Provide the (X, Y) coordinate of the cell's center where the given text is located.  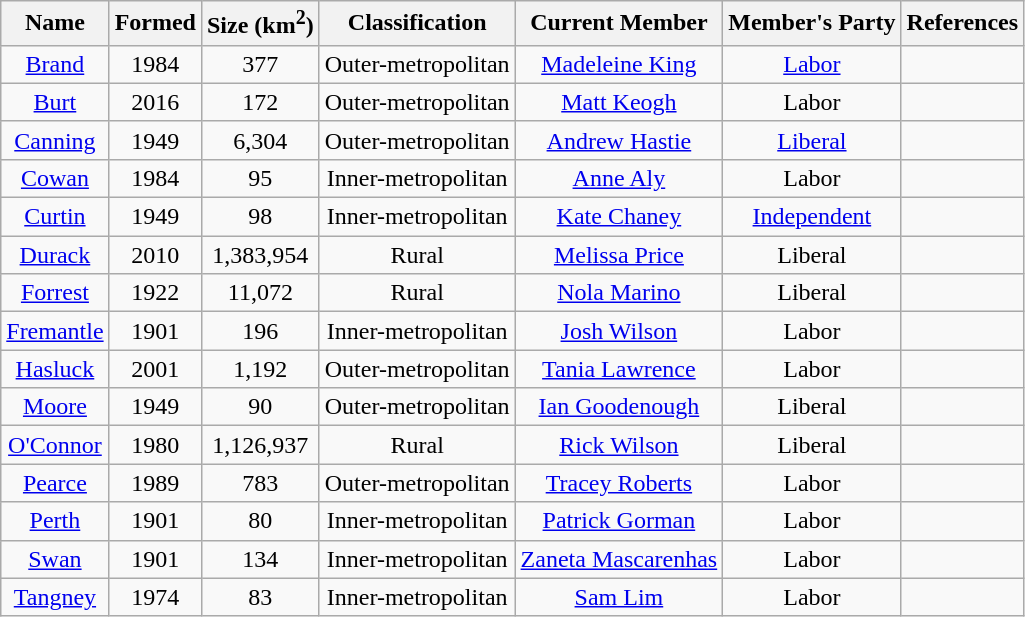
Perth (55, 521)
1922 (155, 293)
783 (260, 483)
83 (260, 597)
11,072 (260, 293)
1980 (155, 445)
134 (260, 559)
Madeleine King (619, 64)
2001 (155, 369)
Melissa Price (619, 255)
1989 (155, 483)
Anne Aly (619, 178)
1,383,954 (260, 255)
Member's Party (812, 24)
1,192 (260, 369)
2010 (155, 255)
Hasluck (55, 369)
Burt (55, 102)
References (962, 24)
Tangney (55, 597)
Nola Marino (619, 293)
1974 (155, 597)
98 (260, 217)
Curtin (55, 217)
80 (260, 521)
Patrick Gorman (619, 521)
Kate Chaney (619, 217)
Forrest (55, 293)
O'Connor (55, 445)
Pearce (55, 483)
Cowan (55, 178)
Matt Keogh (619, 102)
Size (km2) (260, 24)
Tracey Roberts (619, 483)
Andrew Hastie (619, 140)
95 (260, 178)
Fremantle (55, 331)
Brand (55, 64)
Zaneta Mascarenhas (619, 559)
Formed (155, 24)
2016 (155, 102)
196 (260, 331)
Ian Goodenough (619, 407)
Rick Wilson (619, 445)
90 (260, 407)
Sam Lim (619, 597)
Classification (417, 24)
Swan (55, 559)
Independent (812, 217)
Durack (55, 255)
Josh Wilson (619, 331)
Current Member (619, 24)
Canning (55, 140)
1,126,937 (260, 445)
Tania Lawrence (619, 369)
Moore (55, 407)
172 (260, 102)
6,304 (260, 140)
377 (260, 64)
Name (55, 24)
